Search for the cell housing the specified text and yield its (x, y) center coordinate. 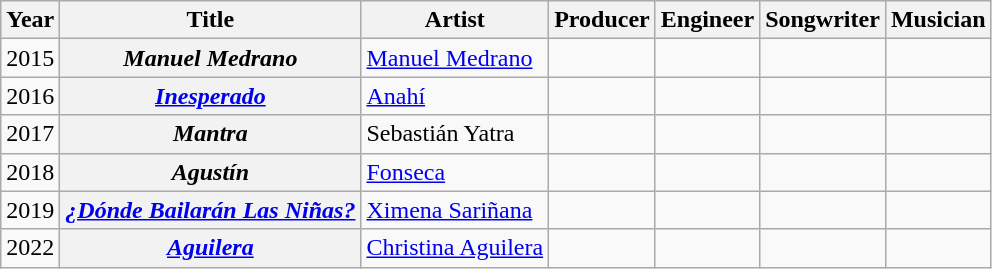
Mantra (210, 134)
2018 (30, 172)
Title (210, 20)
Fonseca (455, 172)
Artist (455, 20)
Songwriter (823, 20)
Agustín (210, 172)
Aguilera (210, 248)
Producer (602, 20)
2015 (30, 58)
Musician (938, 20)
2019 (30, 210)
Christina Aguilera (455, 248)
2017 (30, 134)
Inesperado (210, 96)
¿Dónde Bailarán Las Niñas? (210, 210)
Anahí (455, 96)
Ximena Sariñana (455, 210)
2022 (30, 248)
Sebastián Yatra (455, 134)
2016 (30, 96)
Engineer (707, 20)
Year (30, 20)
